Capture the cell that displays the provided text and extract its [x, y] central coordinate. 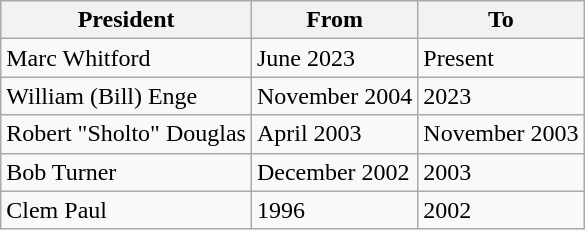
2023 [501, 96]
December 2002 [334, 172]
Present [501, 58]
Robert "Sholto" Douglas [126, 134]
From [334, 20]
1996 [334, 210]
2003 [501, 172]
June 2023 [334, 58]
April 2003 [334, 134]
Bob Turner [126, 172]
November 2003 [501, 134]
President [126, 20]
William (Bill) Enge [126, 96]
To [501, 20]
2002 [501, 210]
November 2004 [334, 96]
Clem Paul [126, 210]
Marc Whitford [126, 58]
